Determine the (x, y) coordinate at the center of the cell enclosing the given text.  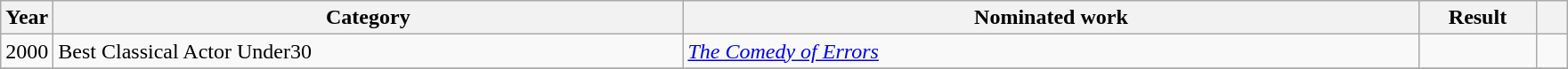
Best Classical Actor Under30 (369, 51)
Result (1478, 18)
Category (369, 18)
Year (27, 18)
Nominated work (1051, 18)
2000 (27, 51)
The Comedy of Errors (1051, 51)
